For the text-containing cell, return its midpoint in (X, Y) coordinate format. 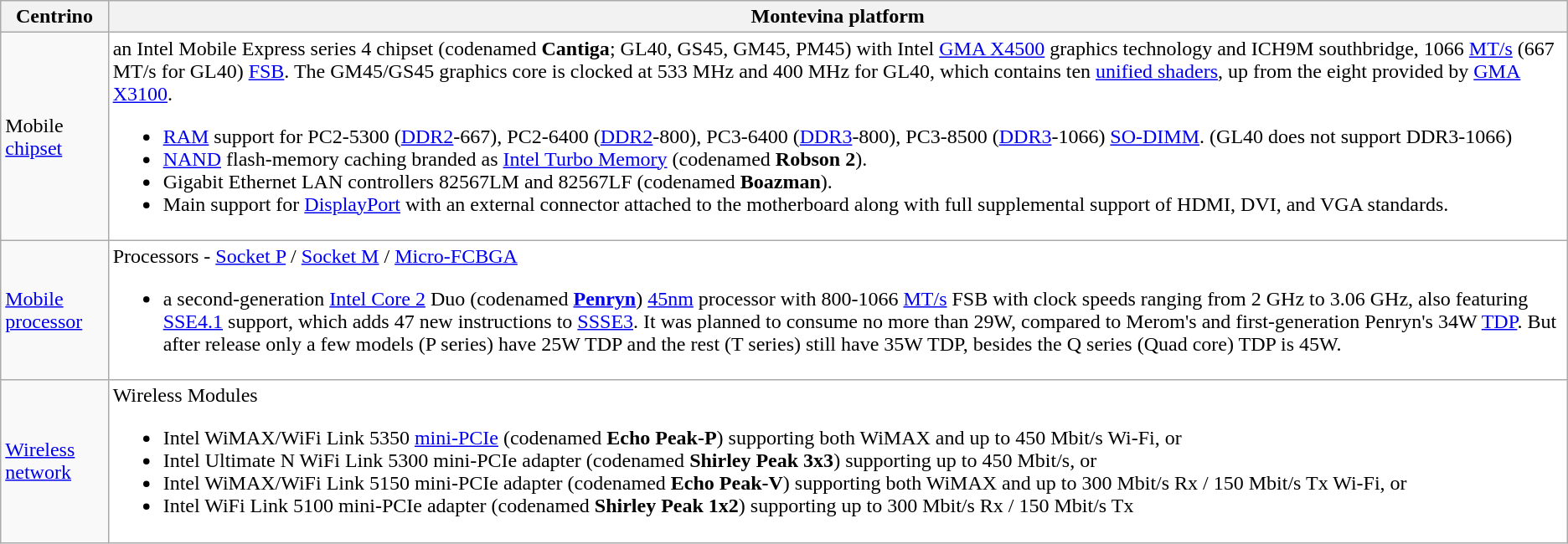
Centrino (54, 17)
Mobile processor (54, 310)
Wireless network (54, 461)
Mobile chipset (54, 136)
Montevina platform (838, 17)
